Extract the (x, y) coordinate from the center of the cell holding the provided text.  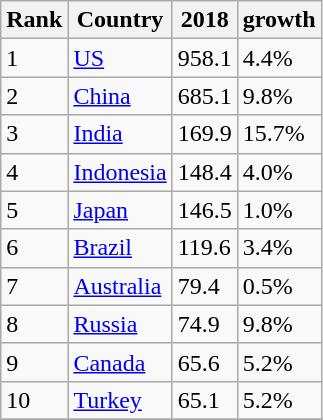
India (120, 134)
79.4 (204, 286)
148.4 (204, 172)
8 (34, 324)
3.4% (279, 248)
5 (34, 210)
9 (34, 362)
74.9 (204, 324)
growth (279, 20)
958.1 (204, 58)
Country (120, 20)
7 (34, 286)
Rank (34, 20)
169.9 (204, 134)
15.7% (279, 134)
65.1 (204, 400)
0.5% (279, 286)
US (120, 58)
China (120, 96)
146.5 (204, 210)
Japan (120, 210)
685.1 (204, 96)
2 (34, 96)
65.6 (204, 362)
1 (34, 58)
Indonesia (120, 172)
4 (34, 172)
Canada (120, 362)
3 (34, 134)
2018 (204, 20)
1.0% (279, 210)
4.4% (279, 58)
4.0% (279, 172)
Turkey (120, 400)
6 (34, 248)
10 (34, 400)
119.6 (204, 248)
Brazil (120, 248)
Russia (120, 324)
Australia (120, 286)
